Determine the (x, y) coordinate at the center of the cell enclosing the given text.  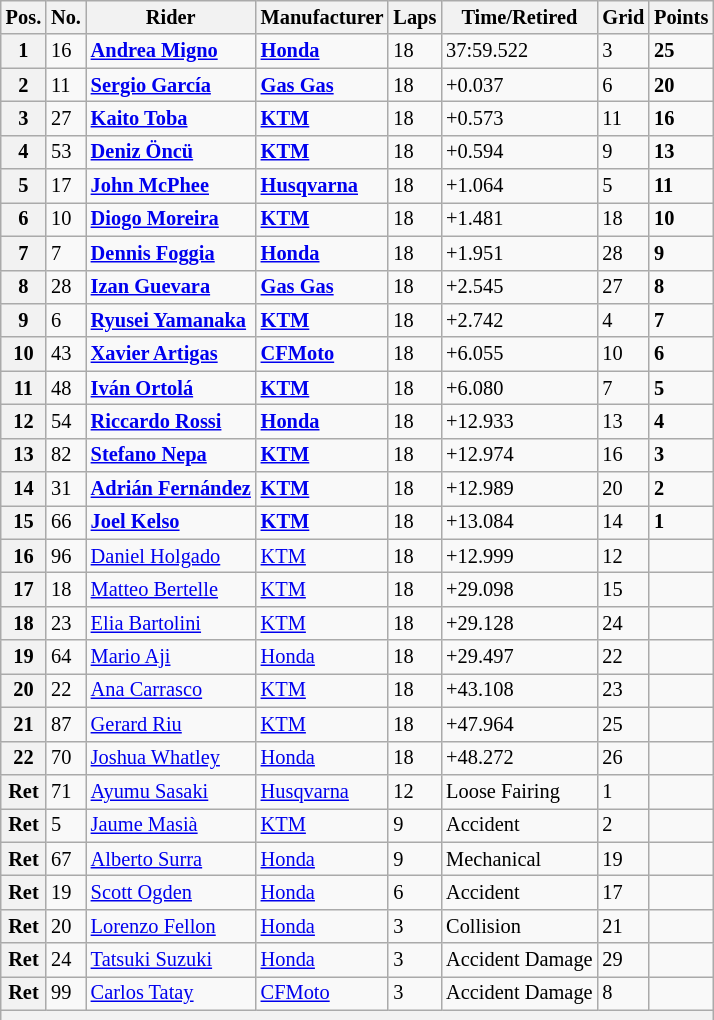
64 (66, 657)
+12.933 (519, 421)
Ayumu Sasaki (171, 791)
48 (66, 388)
Jaume Masià (171, 825)
Pos. (24, 17)
Andrea Migno (171, 51)
Carlos Tatay (171, 993)
31 (66, 489)
87 (66, 724)
43 (66, 354)
+6.055 (519, 354)
37:59.522 (519, 51)
53 (66, 152)
+29.497 (519, 657)
+12.999 (519, 556)
No. (66, 17)
Points (681, 17)
96 (66, 556)
Diogo Moreira (171, 219)
Grid (624, 17)
Time/Retired (519, 17)
Alberto Surra (171, 859)
70 (66, 758)
Ryusei Yamanaka (171, 320)
Xavier Artigas (171, 354)
Matteo Bertelle (171, 589)
82 (66, 455)
+43.108 (519, 690)
+13.084 (519, 522)
Riccardo Rossi (171, 421)
+0.037 (519, 85)
Mechanical (519, 859)
Gerard Riu (171, 724)
+2.742 (519, 320)
Manufacturer (322, 17)
+1.481 (519, 219)
Collision (519, 926)
+2.545 (519, 287)
+0.594 (519, 152)
Sergio García (171, 85)
Izan Guevara (171, 287)
+6.080 (519, 388)
29 (624, 960)
+12.989 (519, 489)
Adrián Fernández (171, 489)
Daniel Holgado (171, 556)
Deniz Öncü (171, 152)
Scott Ogden (171, 892)
Loose Fairing (519, 791)
Ana Carrasco (171, 690)
John McPhee (171, 186)
67 (66, 859)
+47.964 (519, 724)
Lorenzo Fellon (171, 926)
+29.128 (519, 623)
Dennis Foggia (171, 253)
Iván Ortolá (171, 388)
+48.272 (519, 758)
Tatsuki Suzuki (171, 960)
+1.951 (519, 253)
71 (66, 791)
Joshua Whatley (171, 758)
Rider (171, 17)
Stefano Nepa (171, 455)
99 (66, 993)
54 (66, 421)
Mario Aji (171, 657)
Kaito Toba (171, 118)
Laps (414, 17)
+12.974 (519, 455)
+0.573 (519, 118)
26 (624, 758)
+29.098 (519, 589)
+1.064 (519, 186)
Elia Bartolini (171, 623)
Joel Kelso (171, 522)
66 (66, 522)
